Determine the [x, y] coordinate at the center of the cell enclosing the given text.  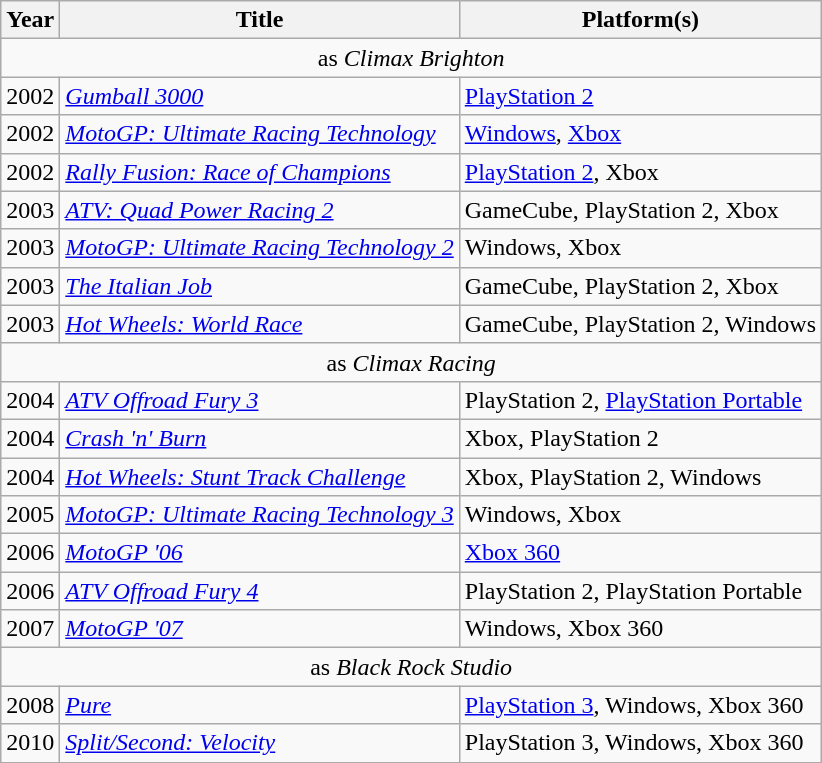
2007 [30, 629]
GameCube, PlayStation 2, Windows [640, 324]
Xbox 360 [640, 553]
Windows, Xbox 360 [640, 629]
PlayStation 2 [640, 96]
MotoGP '06 [260, 553]
ATV Offroad Fury 3 [260, 400]
ATV: Quad Power Racing 2 [260, 210]
MotoGP: Ultimate Racing Technology 3 [260, 515]
2005 [30, 515]
Hot Wheels: Stunt Track Challenge [260, 477]
The Italian Job [260, 286]
MotoGP: Ultimate Racing Technology 2 [260, 248]
as Black Rock Studio [412, 667]
Pure [260, 705]
Gumball 3000 [260, 96]
MotoGP '07 [260, 629]
Crash 'n' Burn [260, 438]
Title [260, 20]
Split/Second: Velocity [260, 743]
as Climax Racing [412, 362]
2010 [30, 743]
as Climax Brighton [412, 58]
2008 [30, 705]
ATV Offroad Fury 4 [260, 591]
Xbox, PlayStation 2 [640, 438]
Rally Fusion: Race of Champions [260, 172]
Year [30, 20]
Xbox, PlayStation 2, Windows [640, 477]
Hot Wheels: World Race [260, 324]
MotoGP: Ultimate Racing Technology [260, 134]
PlayStation 2, Xbox [640, 172]
Platform(s) [640, 20]
